Pinpoint the cell where the given text exists, returning its [x, y] midpoint coordinate. 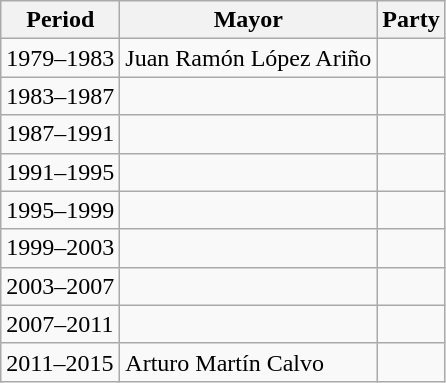
2011–2015 [60, 362]
Party [411, 20]
2003–2007 [60, 286]
1983–1987 [60, 96]
1991–1995 [60, 172]
1987–1991 [60, 134]
1979–1983 [60, 58]
Mayor [248, 20]
2007–2011 [60, 324]
Period [60, 20]
Juan Ramón López Ariño [248, 58]
Arturo Martín Calvo [248, 362]
1995–1999 [60, 210]
1999–2003 [60, 248]
